Detect which cell encompasses the target text, then output its (x, y) center coordinate. 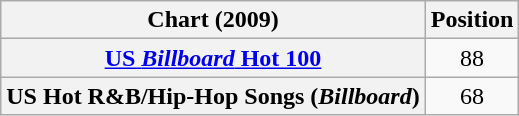
Chart (2009) (213, 20)
88 (472, 58)
68 (472, 96)
Position (472, 20)
US Hot R&B/Hip-Hop Songs (Billboard) (213, 96)
US Billboard Hot 100 (213, 58)
